Output the (x, y) coordinate of the center of the cell containing the given text.  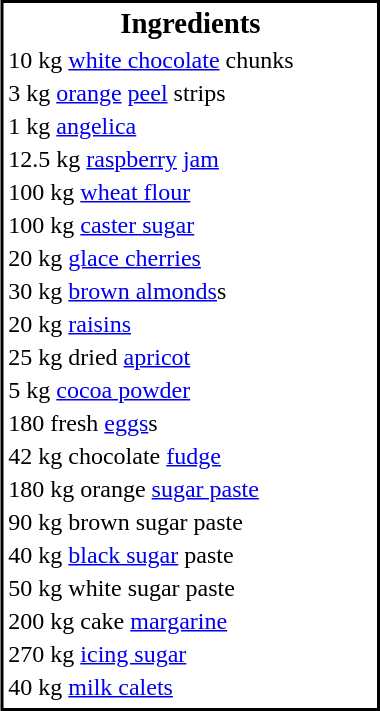
20 kg raisins (190, 324)
40 kg black sugar paste (190, 555)
5 kg cocoa powder (190, 390)
25 kg dried apricot (190, 357)
3 kg orange peel strips (190, 93)
42 kg chocolate fudge (190, 456)
270 kg icing sugar (190, 654)
180 fresh eggss (190, 423)
12.5 kg raspberry jam (190, 159)
40 kg milk calets (190, 687)
180 kg orange sugar paste (190, 489)
1 kg angelica (190, 126)
Ingredients (190, 24)
100 kg wheat flour (190, 192)
50 kg white sugar paste (190, 588)
100 kg caster sugar (190, 225)
20 kg glace cherries (190, 258)
90 kg brown sugar paste (190, 522)
30 kg brown almondss (190, 291)
200 kg cake margarine (190, 621)
10 kg white chocolate chunks (190, 60)
